Return (x, y) of the center of cell containing provided text 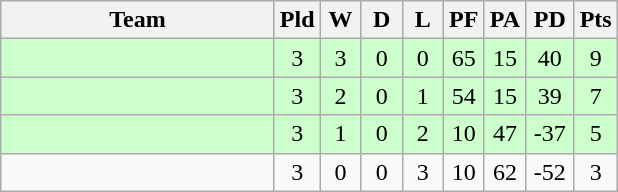
54 (464, 96)
L (422, 20)
5 (596, 134)
-37 (550, 134)
40 (550, 58)
7 (596, 96)
Pts (596, 20)
-52 (550, 172)
9 (596, 58)
39 (550, 96)
62 (504, 172)
W (340, 20)
47 (504, 134)
D (382, 20)
65 (464, 58)
Team (138, 20)
PA (504, 20)
PF (464, 20)
PD (550, 20)
Pld (297, 20)
